Determine the (x, y) coordinate at the center of the cell enclosing the given text.  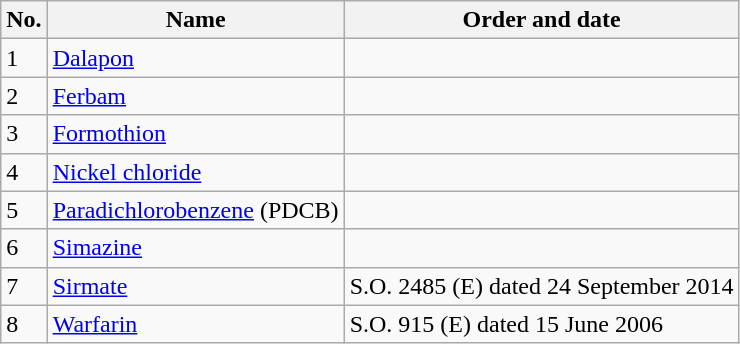
7 (24, 286)
3 (24, 134)
Formothion (196, 134)
Ferbam (196, 96)
Sirmate (196, 286)
6 (24, 248)
S.O. 2485 (E) dated 24 September 2014 (542, 286)
Paradichlorobenzene (PDCB) (196, 210)
2 (24, 96)
No. (24, 20)
S.O. 915 (E) dated 15 June 2006 (542, 324)
Dalapon (196, 58)
Nickel chloride (196, 172)
Simazine (196, 248)
Order and date (542, 20)
8 (24, 324)
Name (196, 20)
Warfarin (196, 324)
1 (24, 58)
4 (24, 172)
5 (24, 210)
